Detect which cell encompasses the target text, then output its [X, Y] center coordinate. 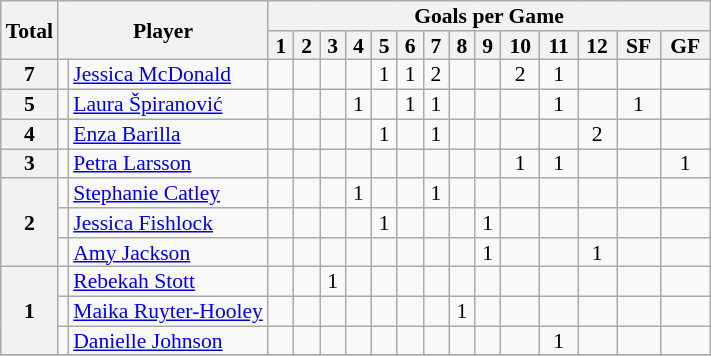
6 [410, 46]
Rebekah Stott [168, 282]
Danielle Johnson [168, 341]
10 [520, 46]
Laura Špiranović [168, 105]
Goals per Game [489, 16]
Jessica McDonald [168, 75]
SF [639, 46]
GF [685, 46]
Stephanie Catley [168, 193]
12 [598, 46]
Jessica Fishlock [168, 223]
Player [163, 30]
Total [30, 30]
Petra Larsson [168, 164]
9 [488, 46]
Enza Barilla [168, 134]
Amy Jackson [168, 253]
8 [462, 46]
Maika Ruyter-Hooley [168, 312]
11 [559, 46]
